Provide the (X, Y) coordinate of the cell's center where the given text is located.  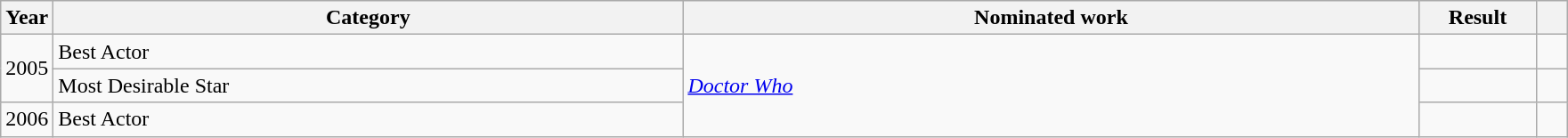
2005 (27, 69)
Year (27, 18)
Category (369, 18)
Nominated work (1051, 18)
Result (1478, 18)
2006 (27, 119)
Most Desirable Star (369, 85)
Doctor Who (1051, 85)
